Locate the cell with the specified text and output its [X, Y] center coordinate. 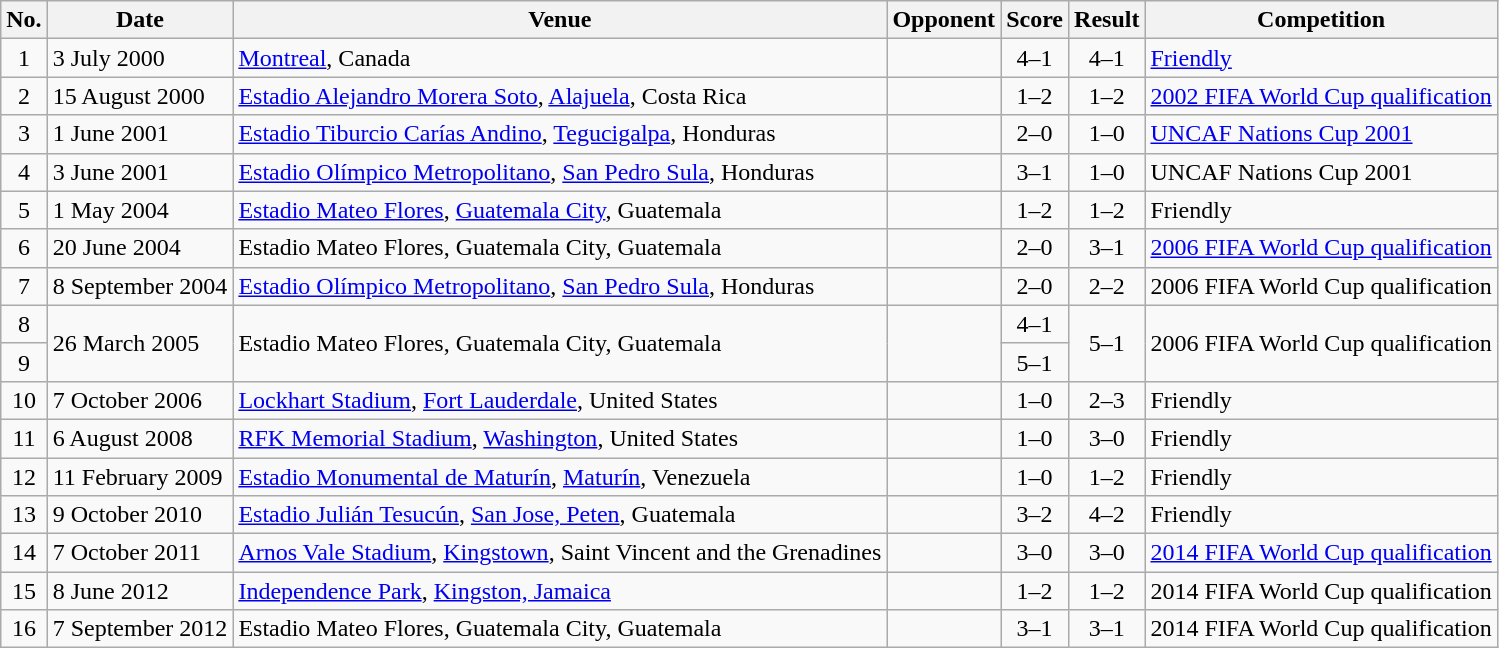
1 [24, 58]
26 March 2005 [140, 343]
3 July 2000 [140, 58]
7 September 2012 [140, 629]
1 June 2001 [140, 134]
No. [24, 20]
6 August 2008 [140, 438]
4 [24, 172]
3–2 [1035, 515]
9 [24, 362]
15 [24, 591]
Result [1107, 20]
6 [24, 248]
8 September 2004 [140, 286]
5 [24, 210]
14 [24, 553]
20 June 2004 [140, 248]
Estadio Monumental de Maturín, Maturín, Venezuela [560, 477]
1 May 2004 [140, 210]
Estadio Tiburcio Carías Andino, Tegucigalpa, Honduras [560, 134]
15 August 2000 [140, 96]
Lockhart Stadium, Fort Lauderdale, United States [560, 400]
Opponent [944, 20]
10 [24, 400]
Venue [560, 20]
Date [140, 20]
11 [24, 438]
8 [24, 324]
2002 FIFA World Cup qualification [1321, 96]
Arnos Vale Stadium, Kingstown, Saint Vincent and the Grenadines [560, 553]
Estadio Alejandro Morera Soto, Alajuela, Costa Rica [560, 96]
13 [24, 515]
7 [24, 286]
8 June 2012 [140, 591]
2–3 [1107, 400]
Competition [1321, 20]
Score [1035, 20]
Independence Park, Kingston, Jamaica [560, 591]
Montreal, Canada [560, 58]
2 [24, 96]
16 [24, 629]
7 October 2011 [140, 553]
Estadio Julián Tesucún, San Jose, Peten, Guatemala [560, 515]
9 October 2010 [140, 515]
2–2 [1107, 286]
4–2 [1107, 515]
RFK Memorial Stadium, Washington, United States [560, 438]
12 [24, 477]
3 [24, 134]
11 February 2009 [140, 477]
3 June 2001 [140, 172]
7 October 2006 [140, 400]
